Pinpoint the cell where the given text exists, returning its [x, y] midpoint coordinate. 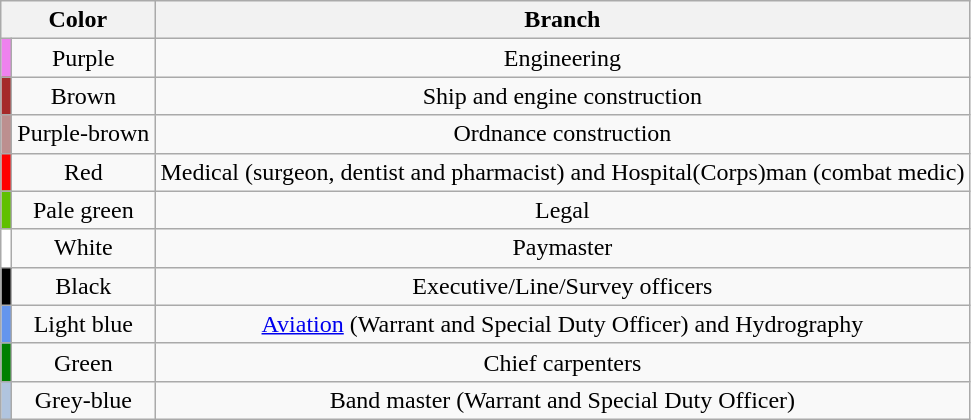
Chief carpenters [562, 362]
Band master (Warrant and Special Duty Officer) [562, 400]
Green [84, 362]
Branch [562, 20]
Pale green [84, 210]
Color [78, 20]
Executive/Line/Survey officers [562, 286]
Ship and engine construction [562, 96]
Ordnance construction [562, 134]
Red [84, 172]
Paymaster [562, 248]
Aviation (Warrant and Special Duty Officer) and Hydrography [562, 324]
White [84, 248]
Black [84, 286]
Engineering [562, 58]
Brown [84, 96]
Grey-blue [84, 400]
Purple [84, 58]
Purple-brown [84, 134]
Light blue [84, 324]
Medical (surgeon, dentist and pharmacist) and Hospital(Corps)man (combat medic) [562, 172]
Legal [562, 210]
